Scan for the cell matching the given text and deliver its [X, Y] coordinate at center. 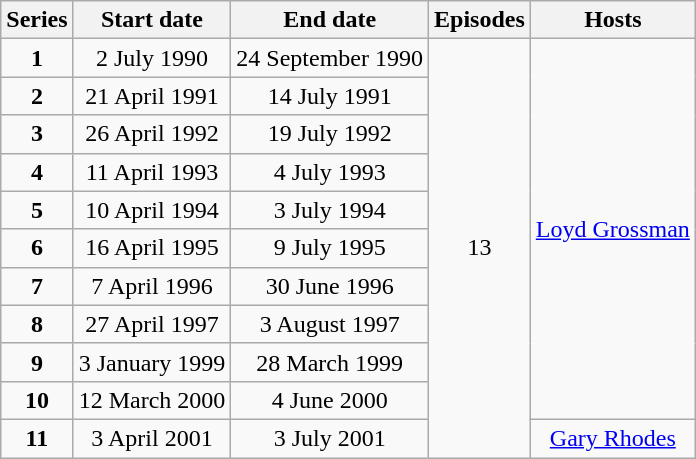
19 July 1992 [330, 134]
Episodes [480, 20]
3 July 1994 [330, 210]
14 July 1991 [330, 96]
Loyd Grossman [612, 230]
2 July 1990 [152, 58]
1 [37, 58]
9 July 1995 [330, 248]
5 [37, 210]
11 April 1993 [152, 172]
11 [37, 438]
Hosts [612, 20]
30 June 1996 [330, 286]
10 April 1994 [152, 210]
27 April 1997 [152, 324]
9 [37, 362]
12 March 2000 [152, 400]
Series [37, 20]
3 January 1999 [152, 362]
10 [37, 400]
3 August 1997 [330, 324]
6 [37, 248]
16 April 1995 [152, 248]
7 April 1996 [152, 286]
7 [37, 286]
End date [330, 20]
Gary Rhodes [612, 438]
28 March 1999 [330, 362]
4 July 1993 [330, 172]
8 [37, 324]
3 July 2001 [330, 438]
3 [37, 134]
13 [480, 248]
26 April 1992 [152, 134]
Start date [152, 20]
21 April 1991 [152, 96]
4 [37, 172]
3 April 2001 [152, 438]
24 September 1990 [330, 58]
2 [37, 96]
4 June 2000 [330, 400]
